Provide the (X, Y) coordinate of the cell's center where the given text is located.  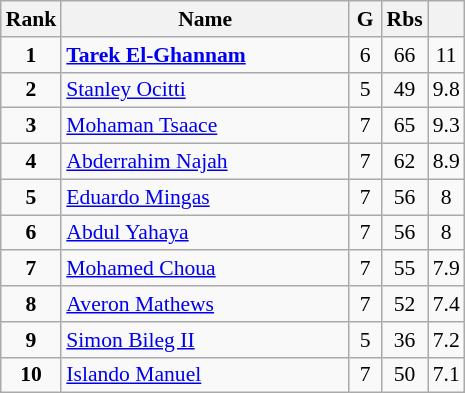
Simon Bileg II (205, 340)
8.9 (446, 162)
62 (405, 162)
Abderrahim Najah (205, 162)
11 (446, 55)
Tarek El-Ghannam (205, 55)
2 (32, 90)
1 (32, 55)
7.1 (446, 375)
66 (405, 55)
10 (32, 375)
Abdul Yahaya (205, 233)
Rank (32, 19)
7.9 (446, 269)
49 (405, 90)
50 (405, 375)
9.8 (446, 90)
9.3 (446, 126)
52 (405, 304)
Stanley Ocitti (205, 90)
Mohamed Choua (205, 269)
Eduardo Mingas (205, 197)
Name (205, 19)
G (366, 19)
Islando Manuel (205, 375)
Mohaman Tsaace (205, 126)
9 (32, 340)
Rbs (405, 19)
4 (32, 162)
65 (405, 126)
55 (405, 269)
3 (32, 126)
7.4 (446, 304)
7.2 (446, 340)
36 (405, 340)
Averon Mathews (205, 304)
